Find where the given text appears and provide that cell's center as (X, Y) coordinate. 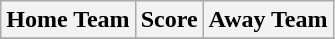
Home Team (68, 20)
Score (169, 20)
Away Team (268, 20)
